Extract the (X, Y) coordinate from the center of the cell holding the provided text.  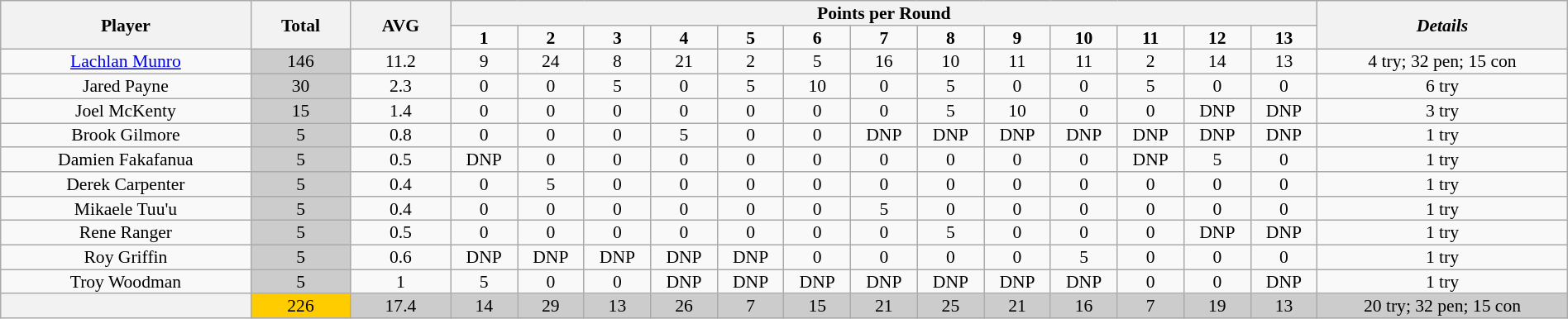
3 (617, 38)
Mikaele Tuu'u (126, 209)
Roy Griffin (126, 258)
AVG (400, 25)
Jared Payne (126, 87)
Brook Gilmore (126, 136)
6 try (1442, 87)
11.2 (400, 62)
17.4 (400, 307)
26 (685, 307)
6 (817, 38)
226 (301, 307)
4 try; 32 pen; 15 con (1442, 62)
146 (301, 62)
Details (1442, 25)
Player (126, 25)
Rene Ranger (126, 233)
2.3 (400, 87)
Damien Fakafanua (126, 159)
Total (301, 25)
12 (1217, 38)
25 (951, 307)
0.8 (400, 136)
19 (1217, 307)
30 (301, 87)
Joel McKenty (126, 111)
20 try; 32 pen; 15 con (1442, 307)
Lachlan Munro (126, 62)
24 (551, 62)
0.6 (400, 258)
Derek Carpenter (126, 184)
3 try (1442, 111)
Points per Round (884, 13)
4 (685, 38)
Troy Woodman (126, 282)
29 (551, 307)
1.4 (400, 111)
